Return [x, y] of the center of cell containing provided text 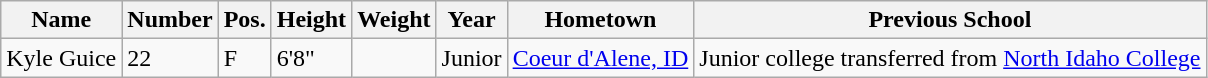
Previous School [950, 20]
Junior [472, 58]
Junior college transferred from North Idaho College [950, 58]
Height [311, 20]
Weight [394, 20]
Pos. [244, 20]
Year [472, 20]
6'8" [311, 58]
22 [170, 58]
F [244, 58]
Name [62, 20]
Kyle Guice [62, 58]
Number [170, 20]
Coeur d'Alene, ID [600, 58]
Hometown [600, 20]
